Extract the [x, y] coordinate from the center of the cell holding the provided text.  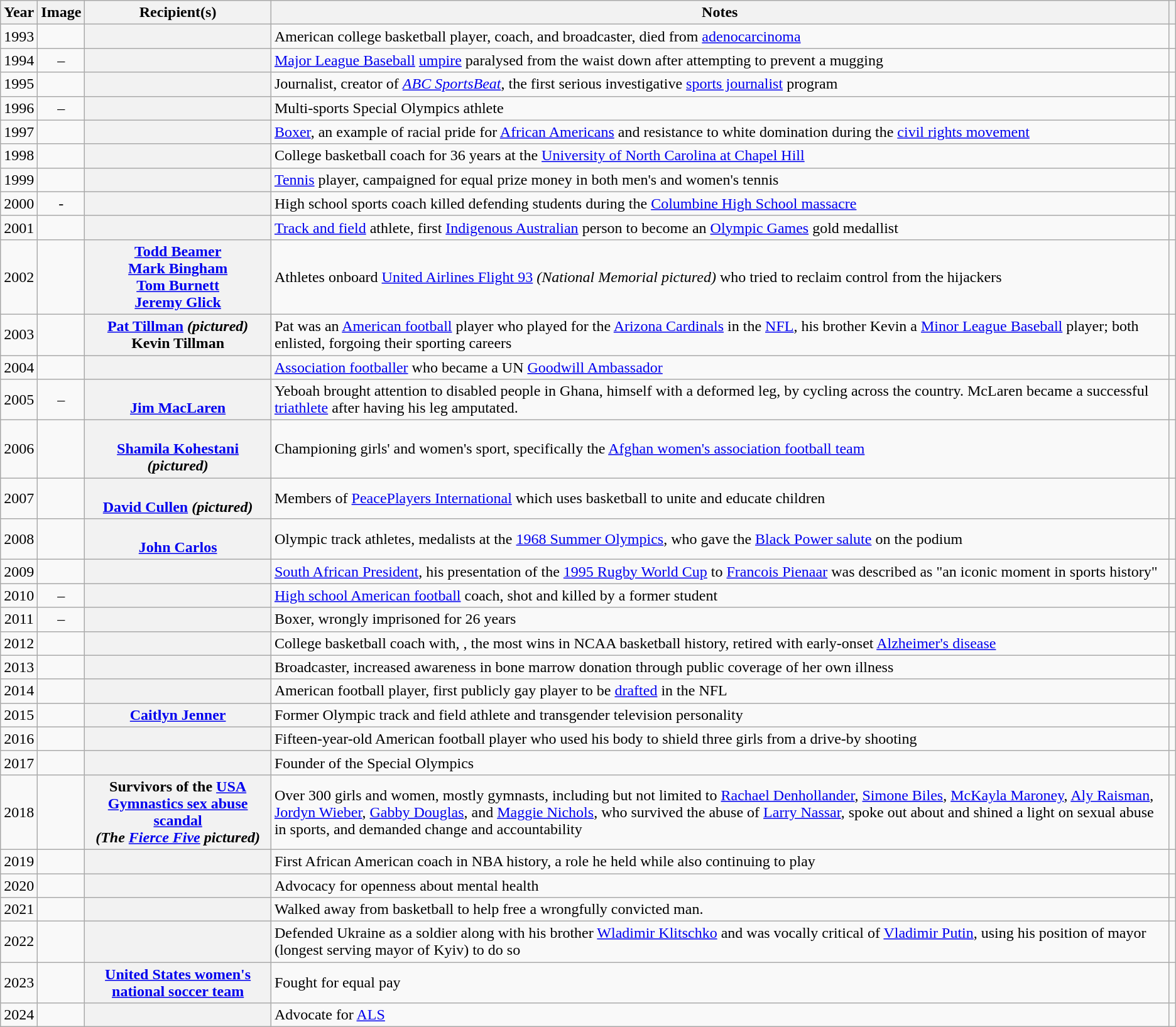
David Cullen (pictured) [178, 499]
High school American football coach, shot and killed by a former student [720, 595]
2008 [19, 539]
Survivors of the USA Gymnastics sex abuse scandal(The Fierce Five pictured) [178, 812]
2023 [19, 982]
2005 [19, 399]
Shamila Kohestani (pictured) [178, 449]
2013 [19, 667]
Todd BeamerMark BinghamTom BurnettJeremy Glick [178, 276]
2001 [19, 227]
John Carlos [178, 539]
- [62, 204]
Track and field athlete, first Indigenous Australian person to become an Olympic Games gold medallist [720, 227]
Major League Baseball umpire paralysed from the waist down after attempting to prevent a mugging [720, 60]
American college basketball player, coach, and broadcaster, died from adenocarcinoma [720, 36]
Journalist, creator of ABC SportsBeat, the first serious investigative sports journalist program [720, 84]
Members of PeacePlayers International which uses basketball to unite and educate children [720, 499]
United States women's national soccer team [178, 982]
Olympic track athletes, medalists at the 1968 Summer Olympics, who gave the Black Power salute on the podium [720, 539]
Multi-sports Special Olympics athlete [720, 108]
Broadcaster, increased awareness in bone marrow donation through public coverage of her own illness [720, 667]
Association footballer who became a UN Goodwill Ambassador [720, 367]
2020 [19, 885]
Advocacy for openness about mental health [720, 885]
Pat Tillman (pictured)Kevin Tillman [178, 334]
College basketball coach with, , the most wins in NCAA basketball history, retired with early-onset Alzheimer's disease [720, 643]
2017 [19, 763]
2006 [19, 449]
2018 [19, 812]
Notes [720, 13]
South African President, his presentation of the 1995 Rugby World Cup to Francois Pienaar was described as "an iconic moment in sports history" [720, 572]
Boxer, an example of racial pride for African Americans and resistance to white domination during the civil rights movement [720, 132]
Jim MacLaren [178, 399]
Walked away from basketball to help free a wrongfully convicted man. [720, 910]
1998 [19, 156]
Founder of the Special Olympics [720, 763]
2021 [19, 910]
2007 [19, 499]
First African American coach in NBA history, a role he held while also continuing to play [720, 861]
Tennis player, campaigned for equal prize money in both men's and women's tennis [720, 180]
Fought for equal pay [720, 982]
2009 [19, 572]
Fifteen-year-old American football player who used his body to shield three girls from a drive-by shooting [720, 739]
High school sports coach killed defending students during the Columbine High School massacre [720, 204]
1999 [19, 180]
2015 [19, 715]
Championing girls' and women's sport, specifically the Afghan women's association football team [720, 449]
Year [19, 13]
2016 [19, 739]
1995 [19, 84]
2010 [19, 595]
Caitlyn Jenner [178, 715]
American football player, first publicly gay player to be drafted in the NFL [720, 691]
2011 [19, 619]
2022 [19, 942]
Athletes onboard United Airlines Flight 93 (National Memorial pictured) who tried to reclaim control from the hijackers [720, 276]
2002 [19, 276]
College basketball coach for 36 years at the University of North Carolina at Chapel Hill [720, 156]
2004 [19, 367]
2003 [19, 334]
Recipient(s) [178, 13]
2014 [19, 691]
Image [62, 13]
1993 [19, 36]
Boxer, wrongly imprisoned for 26 years [720, 619]
Former Olympic track and field athlete and transgender television personality [720, 715]
1997 [19, 132]
2012 [19, 643]
2000 [19, 204]
2019 [19, 861]
1996 [19, 108]
2024 [19, 1015]
Advocate for ALS [720, 1015]
1994 [19, 60]
